Detect which cell encompasses the target text, then output its [x, y] center coordinate. 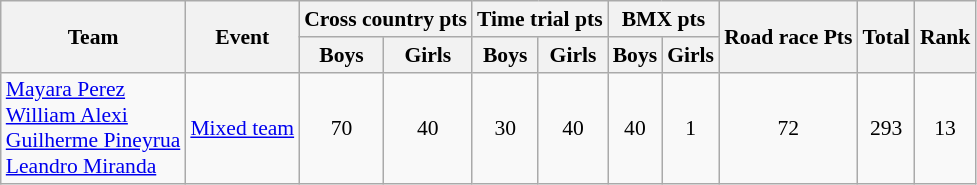
Mixed team [242, 128]
293 [886, 128]
13 [946, 128]
Mayara PerezWilliam AlexiGuilherme PineyruaLeandro Miranda [94, 128]
BMX pts [664, 19]
1 [690, 128]
Road race Pts [788, 36]
Time trial pts [540, 19]
72 [788, 128]
Cross country pts [386, 19]
70 [342, 128]
Event [242, 36]
30 [505, 128]
Rank [946, 36]
Team [94, 36]
Total [886, 36]
